Pinpoint the cell where the given text exists, returning its (X, Y) midpoint coordinate. 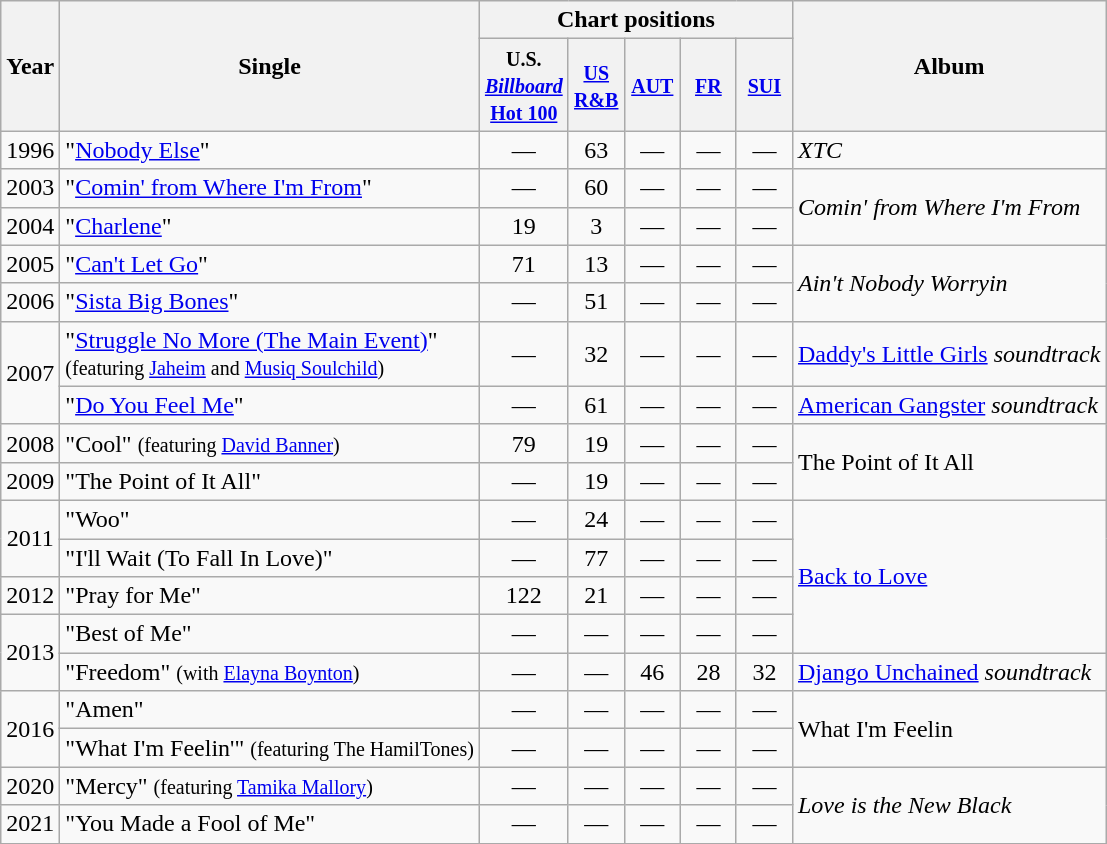
2006 (30, 302)
3 (596, 226)
13 (596, 264)
2003 (30, 188)
2005 (30, 264)
Daddy's Little Girls soundtrack (948, 354)
2013 (30, 653)
63 (596, 150)
US R&B (596, 85)
51 (596, 302)
"You Made a Fool of Me" (270, 824)
The Point of It All (948, 462)
28 (708, 672)
61 (596, 405)
Ain't Nobody Worryin (948, 283)
U.S. Billboard Hot 100 (524, 85)
2007 (30, 372)
Comin' from Where I'm From (948, 207)
2011 (30, 538)
24 (596, 519)
2009 (30, 481)
XTC (948, 150)
"Cool" (featuring David Banner) (270, 443)
Chart positions (636, 20)
SUI (764, 85)
79 (524, 443)
American Gangster soundtrack (948, 405)
2020 (30, 786)
AUT (652, 85)
"I'll Wait (To Fall In Love)" (270, 557)
2021 (30, 824)
"Comin' from Where I'm From" (270, 188)
"What I'm Feelin'" (featuring The HamilTones) (270, 748)
Django Unchained soundtrack (948, 672)
46 (652, 672)
"Can't Let Go" (270, 264)
122 (524, 596)
77 (596, 557)
71 (524, 264)
"Woo" (270, 519)
"Freedom" (with Elayna Boynton) (270, 672)
2016 (30, 729)
"Charlene" (270, 226)
Back to Love (948, 576)
Love is the New Black (948, 805)
2012 (30, 596)
2004 (30, 226)
60 (596, 188)
"Do You Feel Me" (270, 405)
21 (596, 596)
"Mercy" (featuring Tamika Mallory) (270, 786)
What I'm Feelin (948, 729)
"Struggle No More (The Main Event)" (featuring Jaheim and Musiq Soulchild) (270, 354)
"The Point of It All" (270, 481)
"Amen" (270, 710)
FR (708, 85)
"Sista Big Bones" (270, 302)
Year (30, 66)
1996 (30, 150)
Single (270, 66)
"Pray for Me" (270, 596)
"Nobody Else" (270, 150)
2008 (30, 443)
Album (948, 66)
"Best of Me" (270, 634)
